Provide the [x, y] coordinate of the cell's center where the given text is located.  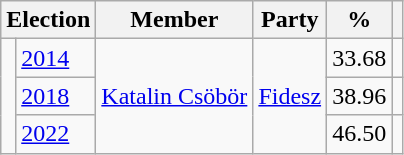
Party [290, 20]
Member [174, 20]
2014 [56, 58]
33.68 [360, 58]
Fidesz [290, 96]
2018 [56, 96]
2022 [56, 134]
38.96 [360, 96]
46.50 [360, 134]
Election [48, 20]
Katalin Csöbör [174, 96]
% [360, 20]
